Return [X, Y] of the center of cell containing provided text 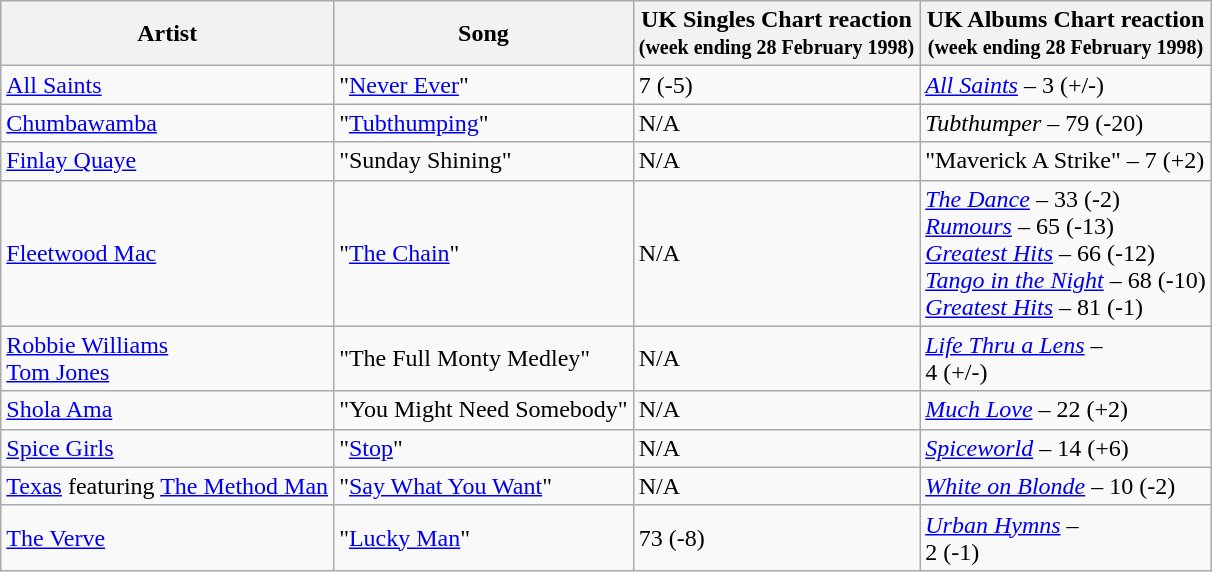
"Tubthumping" [484, 123]
The Verve [168, 538]
White on Blonde – 10 (-2) [1066, 486]
The Dance – 33 (-2)Rumours – 65 (-13) Greatest Hits – 66 (-12)Tango in the Night – 68 (-10)Greatest Hits – 81 (-1) [1066, 253]
Shola Ama [168, 410]
"Say What You Want" [484, 486]
"The Full Monty Medley" [484, 358]
"Maverick A Strike" – 7 (+2) [1066, 161]
All Saints [168, 85]
7 (-5) [776, 85]
UK Albums Chart reaction (week ending 28 February 1998) [1066, 34]
73 (-8) [776, 538]
"Sunday Shining" [484, 161]
"You Might Need Somebody" [484, 410]
"Never Ever" [484, 85]
Finlay Quaye [168, 161]
Spice Girls [168, 448]
"The Chain" [484, 253]
"Stop" [484, 448]
Tubthumper – 79 (-20) [1066, 123]
"Lucky Man" [484, 538]
Song [484, 34]
Chumbawamba [168, 123]
All Saints – 3 (+/-) [1066, 85]
Much Love – 22 (+2) [1066, 410]
Urban Hymns – 2 (-1) [1066, 538]
UK Singles Chart reaction (week ending 28 February 1998) [776, 34]
Fleetwood Mac [168, 253]
Texas featuring The Method Man [168, 486]
Life Thru a Lens – 4 (+/-) [1066, 358]
Robbie WilliamsTom Jones [168, 358]
Artist [168, 34]
Spiceworld – 14 (+6) [1066, 448]
